Provide the [X, Y] coordinate of the cell's center where the given text is located.  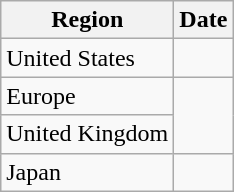
Japan [88, 172]
United States [88, 58]
United Kingdom [88, 134]
Europe [88, 96]
Region [88, 20]
Date [204, 20]
